Search for the cell housing the specified text and yield its (X, Y) center coordinate. 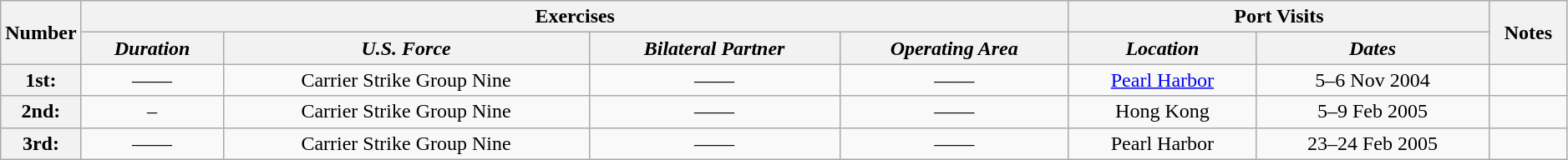
5–9 Feb 2005 (1373, 112)
3rd: (41, 143)
Bilateral Partner (714, 48)
Number (41, 32)
Location (1162, 48)
2nd: (41, 112)
Duration (152, 48)
23–24 Feb 2005 (1373, 143)
Dates (1373, 48)
U.S. Force (406, 48)
Exercises (575, 17)
1st: (41, 80)
Operating Area (954, 48)
Port Visits (1278, 17)
5–6 Nov 2004 (1373, 80)
Notes (1529, 32)
Hong Kong (1162, 112)
– (152, 112)
